Detect which cell encompasses the target text, then output its (X, Y) center coordinate. 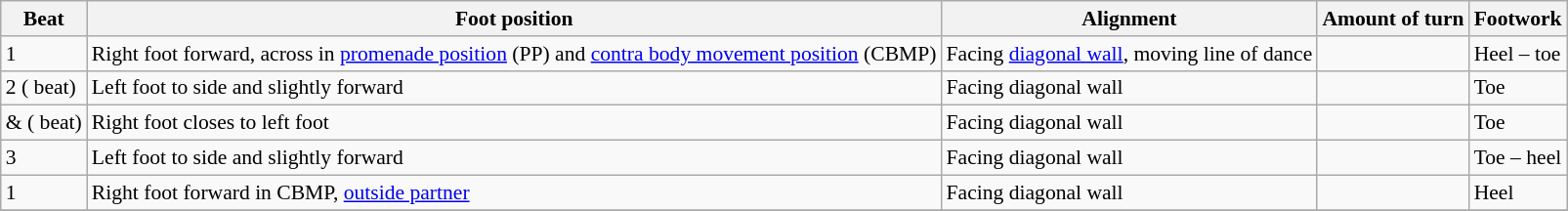
Alignment (1129, 19)
Beat (44, 19)
Toe – heel (1518, 158)
Right foot forward in CBMP, outside partner (514, 192)
Foot position (514, 19)
2 ( beat) (44, 88)
Heel – toe (1518, 54)
Heel (1518, 192)
Right foot closes to left foot (514, 123)
Right foot forward, across in promenade position (PP) and contra body movement position (CBMP) (514, 54)
3 (44, 158)
Amount of turn (1393, 19)
& ( beat) (44, 123)
Footwork (1518, 19)
Facing diagonal wall, moving line of dance (1129, 54)
